Search for the cell housing the specified text and yield its (x, y) center coordinate. 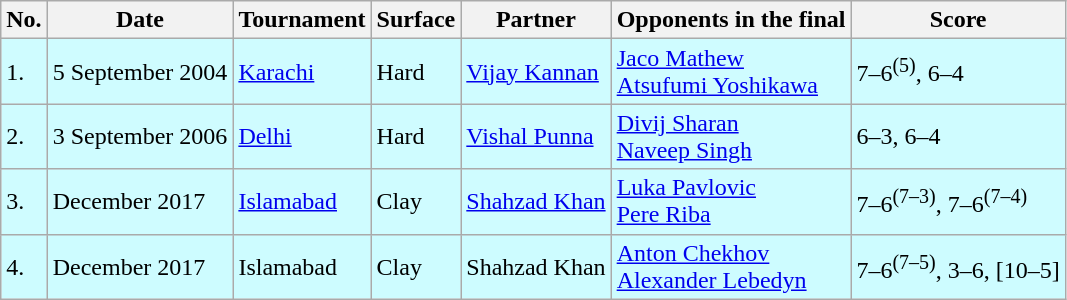
5 September 2004 (140, 72)
Anton Chekhov Alexander Lebedyn (731, 266)
Date (140, 20)
Surface (416, 20)
1. (24, 72)
Vijay Kannan (536, 72)
Score (958, 20)
4. (24, 266)
7–6(5), 6–4 (958, 72)
Luka Pavlovic Pere Riba (731, 202)
3. (24, 202)
Opponents in the final (731, 20)
Karachi (302, 72)
3 September 2006 (140, 136)
Divij Sharan Naveep Singh (731, 136)
2. (24, 136)
No. (24, 20)
Delhi (302, 136)
Jaco Mathew Atsufumi Yoshikawa (731, 72)
Tournament (302, 20)
Partner (536, 20)
7–6(7–3), 7–6(7–4) (958, 202)
7–6(7–5), 3–6, [10–5] (958, 266)
6–3, 6–4 (958, 136)
Vishal Punna (536, 136)
